Scan for the cell matching the given text and deliver its [X, Y] coordinate at center. 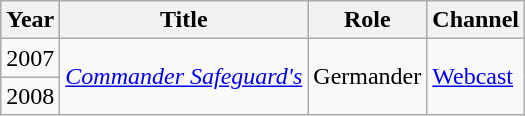
Commander Safeguard's [184, 77]
Role [368, 20]
Channel [476, 20]
Webcast [476, 77]
2008 [30, 96]
Germander [368, 77]
Title [184, 20]
2007 [30, 58]
Year [30, 20]
